From the cell containing the given text, extract its center point as [X, Y] coordinate. 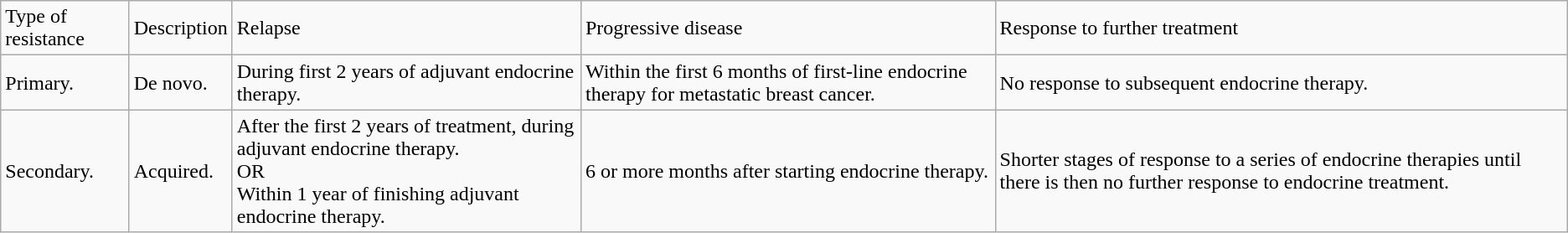
During first 2 years of adjuvant endocrine therapy. [406, 82]
Description [181, 28]
6 or more months after starting endocrine therapy. [787, 171]
Primary. [65, 82]
Response to further treatment [1282, 28]
Relapse [406, 28]
Progressive disease [787, 28]
No response to subsequent endocrine therapy. [1282, 82]
Acquired. [181, 171]
Within the first 6 months of first-line endocrine therapy for metastatic breast cancer. [787, 82]
De novo. [181, 82]
After the first 2 years of treatment, during adjuvant endocrine therapy.ORWithin 1 year of finishing adjuvant endocrine therapy. [406, 171]
Shorter stages of response to a series of endocrine therapies until there is then no further response to endocrine treatment. [1282, 171]
Secondary. [65, 171]
Type of resistance [65, 28]
